Detect which cell encompasses the target text, then output its (X, Y) center coordinate. 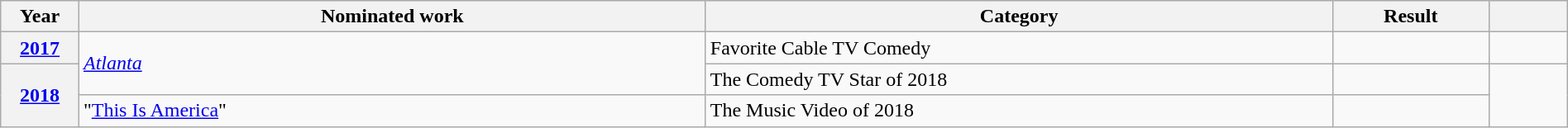
Result (1411, 17)
Nominated work (392, 17)
Category (1019, 17)
Atlanta (392, 64)
"This Is America" (392, 111)
2018 (40, 95)
2017 (40, 48)
The Comedy TV Star of 2018 (1019, 79)
Favorite Cable TV Comedy (1019, 48)
The Music Video of 2018 (1019, 111)
Year (40, 17)
